For the text-containing cell, return its midpoint in (x, y) coordinate format. 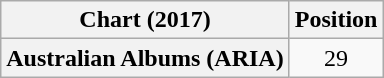
Position (336, 20)
Chart (2017) (145, 20)
29 (336, 58)
Australian Albums (ARIA) (145, 58)
